Detect which cell encompasses the target text, then output its [x, y] center coordinate. 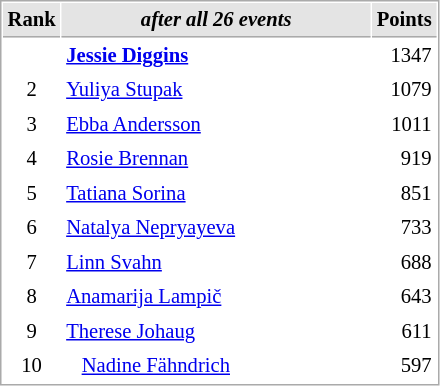
919 [404, 158]
2 [32, 90]
851 [404, 194]
1079 [404, 90]
Rank [32, 20]
Jessie Diggins [216, 56]
Anamarija Lampič [216, 296]
Nadine Fähndrich [216, 366]
733 [404, 228]
611 [404, 332]
after all 26 events [216, 20]
Points [404, 20]
643 [404, 296]
7 [32, 262]
9 [32, 332]
4 [32, 158]
Yuliya Stupak [216, 90]
Linn Svahn [216, 262]
5 [32, 194]
597 [404, 366]
Therese Johaug [216, 332]
Natalya Nepryayeva [216, 228]
8 [32, 296]
1011 [404, 124]
3 [32, 124]
Ebba Andersson [216, 124]
1347 [404, 56]
Rosie Brennan [216, 158]
688 [404, 262]
Tatiana Sorina [216, 194]
10 [32, 366]
6 [32, 228]
